Find where the given text appears and provide that cell's center as (X, Y) coordinate. 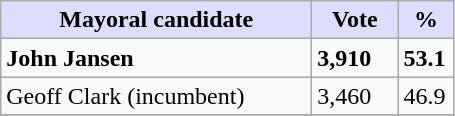
Vote (355, 20)
46.9 (426, 96)
Mayoral candidate (156, 20)
53.1 (426, 58)
Geoff Clark (incumbent) (156, 96)
John Jansen (156, 58)
3,460 (355, 96)
% (426, 20)
3,910 (355, 58)
